Detect which cell encompasses the target text, then output its (X, Y) center coordinate. 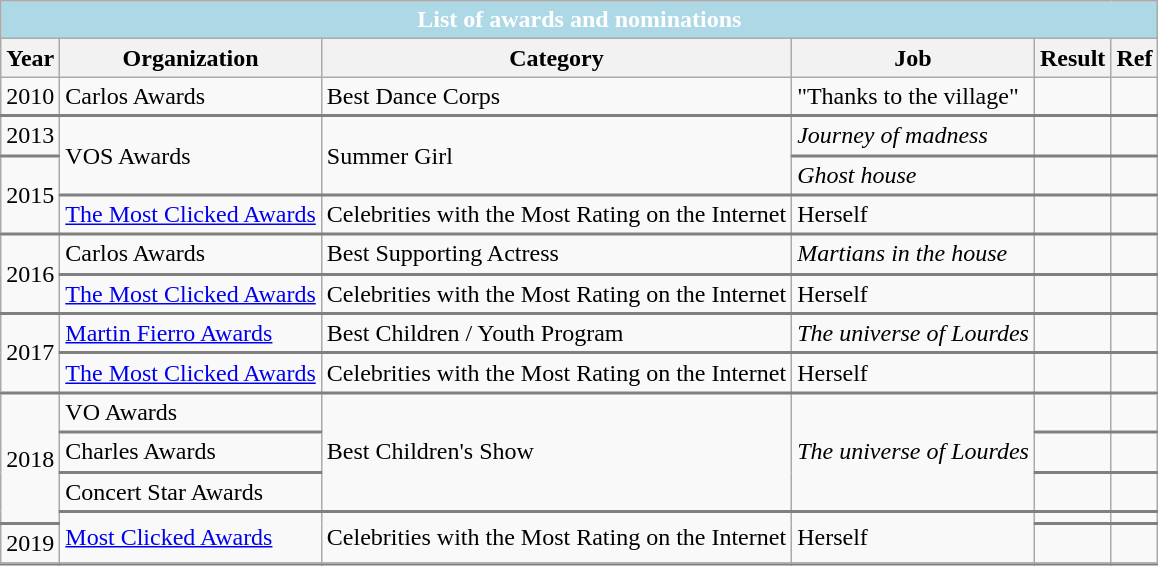
VO Awards (190, 413)
2016 (30, 274)
VOS Awards (190, 156)
2013 (30, 136)
Result (1072, 58)
Journey of madness (914, 136)
Organization (190, 58)
Martians in the house (914, 254)
Best Children / Youth Program (556, 334)
2015 (30, 194)
Year (30, 58)
Martin Fierro Awards (190, 334)
Ref (1134, 58)
Ghost house (914, 175)
Best Supporting Actress (556, 254)
2010 (30, 96)
Charles Awards (190, 452)
Most Clicked Awards (190, 537)
2017 (30, 354)
Best Children's Show (556, 452)
2019 (30, 544)
List of awards and nominations (580, 20)
Job (914, 58)
"Thanks to the village" (914, 96)
Best Dance Corps (556, 96)
Summer Girl (556, 156)
Concert Star Awards (190, 492)
Category (556, 58)
2018 (30, 458)
